Search for the cell housing the specified text and yield its [x, y] center coordinate. 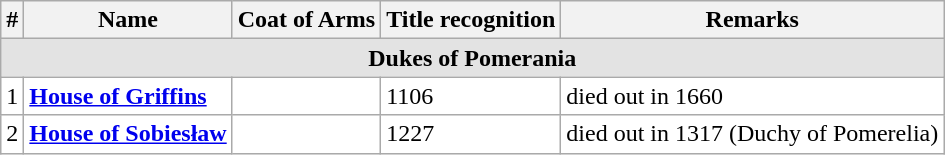
1 [12, 96]
Coat of Arms [306, 20]
1227 [471, 134]
1106 [471, 96]
Dukes of Pomerania [472, 58]
died out in 1660 [752, 96]
Title recognition [471, 20]
died out in 1317 (Duchy of Pomerelia) [752, 134]
2 [12, 134]
House of Sobiesław [128, 134]
Name [128, 20]
Remarks [752, 20]
# [12, 20]
House of Griffins [128, 96]
